Determine the (X, Y) coordinate at the center of the cell enclosing the given text.  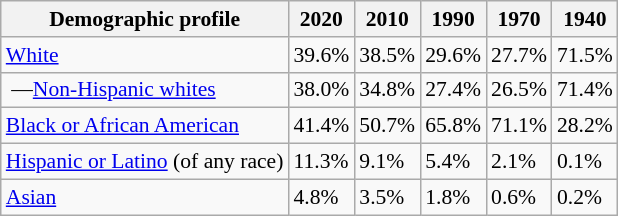
Demographic profile (145, 19)
0.6% (519, 197)
11.3% (321, 162)
1.8% (453, 197)
—Non-Hispanic whites (145, 90)
Hispanic or Latino (of any race) (145, 162)
2.1% (519, 162)
41.4% (321, 126)
5.4% (453, 162)
50.7% (387, 126)
38.5% (387, 55)
1970 (519, 19)
27.7% (519, 55)
1940 (585, 19)
27.4% (453, 90)
2020 (321, 19)
26.5% (519, 90)
1990 (453, 19)
71.1% (519, 126)
2010 (387, 19)
3.5% (387, 197)
0.1% (585, 162)
Black or African American (145, 126)
Asian (145, 197)
39.6% (321, 55)
0.2% (585, 197)
4.8% (321, 197)
9.1% (387, 162)
34.8% (387, 90)
71.5% (585, 55)
71.4% (585, 90)
White (145, 55)
29.6% (453, 55)
65.8% (453, 126)
28.2% (585, 126)
38.0% (321, 90)
